Return [X, Y] of the center of cell containing provided text 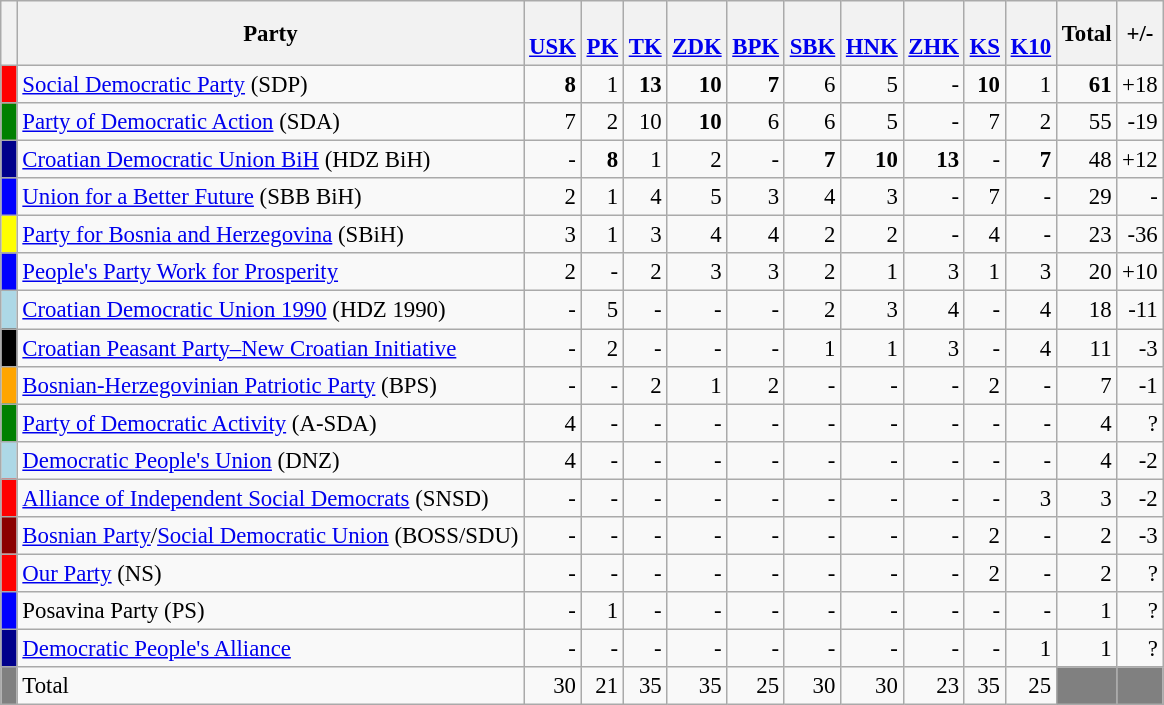
People's Party Work for Prosperity [270, 273]
Croatian Peasant Party–New Croatian Initiative [270, 348]
Party of Democratic Action (SDA) [270, 122]
-1 [1140, 385]
Bosnian Party/Social Democratic Union (BOSS/SDU) [270, 536]
SBK [812, 34]
+18 [1140, 85]
Democratic People's Union (DNZ) [270, 460]
Democratic People's Alliance [270, 648]
BPK [756, 34]
Croatian Democratic Union BiH (HDZ BiH) [270, 160]
Posavina Party (PS) [270, 611]
-11 [1140, 310]
+12 [1140, 160]
TK [645, 34]
-36 [1140, 235]
K10 [1030, 34]
11 [1086, 348]
Bosnian-Herzegovinian Patriotic Party (BPS) [270, 385]
PK [602, 34]
ZDK [697, 34]
Party for Bosnia and Herzegovina (SBiH) [270, 235]
55 [1086, 122]
61 [1086, 85]
HNK [872, 34]
29 [1086, 197]
Alliance of Independent Social Democrats (SNSD) [270, 498]
20 [1086, 273]
21 [602, 686]
Our Party (NS) [270, 573]
+10 [1140, 273]
+/- [1140, 34]
USK [552, 34]
Party [270, 34]
48 [1086, 160]
-19 [1140, 122]
Union for a Better Future (SBB BiH) [270, 197]
Croatian Democratic Union 1990 (HDZ 1990) [270, 310]
Social Democratic Party (SDP) [270, 85]
Party of Democratic Activity (A-SDA) [270, 423]
KS [984, 34]
ZHK [934, 34]
18 [1086, 310]
